Pinpoint the cell where the given text exists, returning its [x, y] midpoint coordinate. 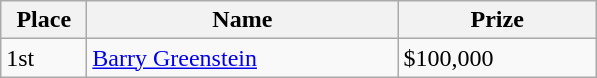
Place [44, 20]
Name [242, 20]
1st [44, 58]
$100,000 [498, 58]
Prize [498, 20]
Barry Greenstein [242, 58]
